Scan for the cell matching the given text and deliver its [X, Y] coordinate at center. 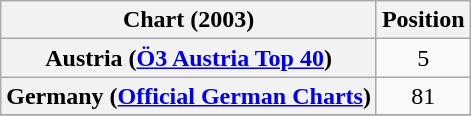
Position [423, 20]
Germany (Official German Charts) [189, 96]
Austria (Ö3 Austria Top 40) [189, 58]
Chart (2003) [189, 20]
5 [423, 58]
81 [423, 96]
